Return (x, y) of the center of cell containing provided text 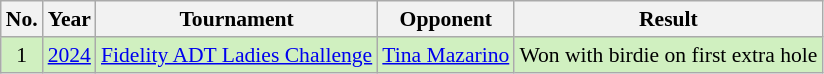
Result (668, 19)
Opponent (446, 19)
No. (22, 19)
Year (70, 19)
Won with birdie on first extra hole (668, 55)
2024 (70, 55)
Fidelity ADT Ladies Challenge (236, 55)
Tina Mazarino (446, 55)
Tournament (236, 19)
1 (22, 55)
